Determine the [x, y] coordinate at the center of the cell enclosing the given text.  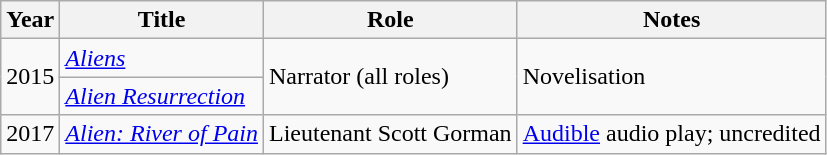
2017 [30, 134]
Alien Resurrection [162, 96]
Novelisation [672, 77]
Year [30, 20]
Alien: River of Pain [162, 134]
Role [390, 20]
2015 [30, 77]
Notes [672, 20]
Aliens [162, 58]
Audible audio play; uncredited [672, 134]
Narrator (all roles) [390, 77]
Lieutenant Scott Gorman [390, 134]
Title [162, 20]
